Return the (x, y) coordinate for the center point of the cell that contains the specified text.  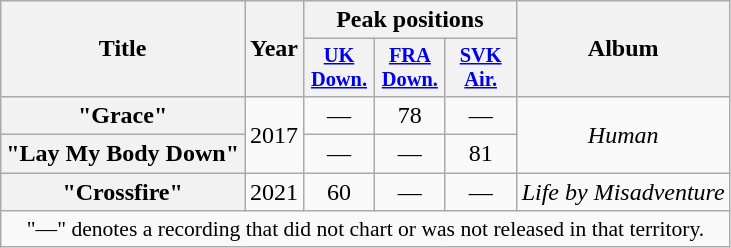
"Grace" (123, 115)
2021 (274, 192)
81 (480, 154)
"—" denotes a recording that did not chart or was not released in that territory. (366, 229)
Title (123, 49)
"Crossfire" (123, 192)
Human (623, 134)
FRADown. (410, 68)
Peak positions (410, 20)
Year (274, 49)
78 (410, 115)
2017 (274, 134)
SVKAir. (480, 68)
"Lay My Body Down" (123, 154)
UKDown. (340, 68)
Life by Misadventure (623, 192)
Album (623, 49)
60 (340, 192)
